Search for the cell housing the specified text and yield its (X, Y) center coordinate. 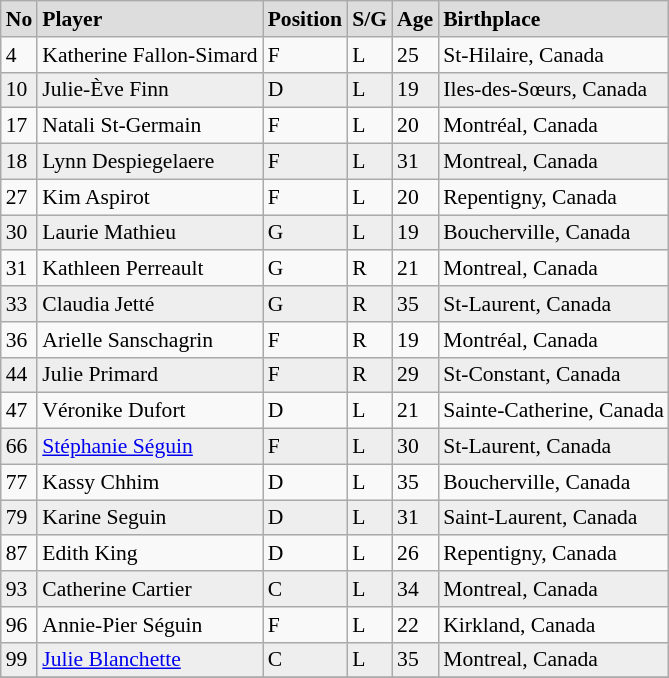
4 (20, 55)
87 (20, 554)
Julie Primard (150, 375)
44 (20, 375)
Claudia Jetté (150, 304)
22 (415, 625)
St-Constant, Canada (554, 375)
Position (305, 19)
66 (20, 447)
Julie-Ève Finn (150, 90)
47 (20, 411)
25 (415, 55)
St-Hilaire, Canada (554, 55)
Saint-Laurent, Canada (554, 518)
Sainte-Catherine, Canada (554, 411)
S/G (370, 19)
Arielle Sanschagrin (150, 340)
Stéphanie Séguin (150, 447)
17 (20, 126)
Birthplace (554, 19)
Iles-des-Sœurs, Canada (554, 90)
Kassy Chhim (150, 482)
79 (20, 518)
96 (20, 625)
Laurie Mathieu (150, 233)
No (20, 19)
Age (415, 19)
Julie Blanchette (150, 660)
18 (20, 162)
Véronike Dufort (150, 411)
Kirkland, Canada (554, 625)
33 (20, 304)
Annie-Pier Séguin (150, 625)
Kathleen Perreault (150, 269)
29 (415, 375)
Lynn Despiegelaere (150, 162)
10 (20, 90)
77 (20, 482)
93 (20, 589)
99 (20, 660)
Natali St-Germain (150, 126)
34 (415, 589)
Edith King (150, 554)
Karine Seguin (150, 518)
Player (150, 19)
27 (20, 197)
Kim Aspirot (150, 197)
Katherine Fallon-Simard (150, 55)
26 (415, 554)
Catherine Cartier (150, 589)
36 (20, 340)
